Locate the cell with the specified text and output its [X, Y] center coordinate. 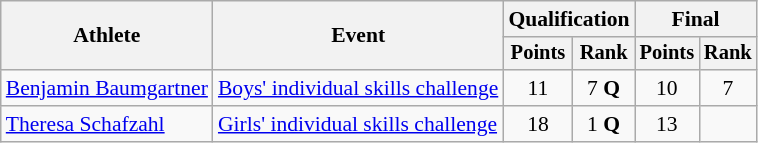
1 Q [604, 124]
11 [538, 88]
Athlete [107, 36]
10 [667, 88]
Girls' individual skills challenge [358, 124]
Qualification [568, 19]
7 Q [604, 88]
18 [538, 124]
Benjamin Baumgartner [107, 88]
13 [667, 124]
7 [728, 88]
Final [696, 19]
Boys' individual skills challenge [358, 88]
Event [358, 36]
Theresa Schafzahl [107, 124]
